Locate the cell with the specified text and output its (x, y) center coordinate. 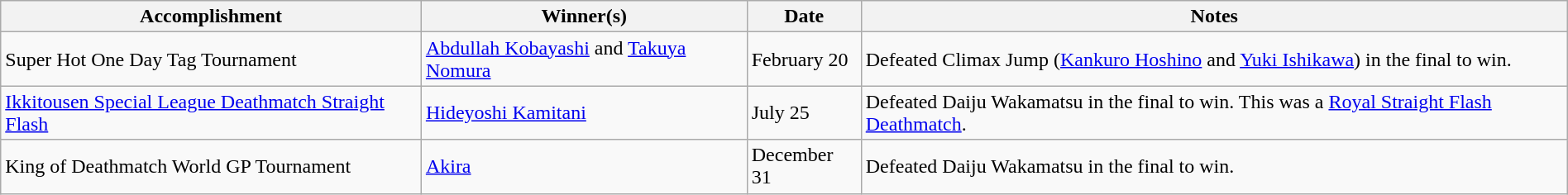
Akira (584, 167)
Hideyoshi Kamitani (584, 112)
Ikkitousen Special League Deathmatch Straight Flash (212, 112)
Winner(s) (584, 17)
Date (804, 17)
February 20 (804, 59)
Abdullah Kobayashi and Takuya Nomura (584, 59)
Defeated Daiju Wakamatsu in the final to win. This was a Royal Straight Flash Deathmatch. (1214, 112)
Notes (1214, 17)
Defeated Climax Jump (Kankuro Hoshino and Yuki Ishikawa) in the final to win. (1214, 59)
Super Hot One Day Tag Tournament (212, 59)
King of Deathmatch World GP Tournament (212, 167)
July 25 (804, 112)
Defeated Daiju Wakamatsu in the final to win. (1214, 167)
Accomplishment (212, 17)
December 31 (804, 167)
